Return [x, y] of the center of cell containing provided text 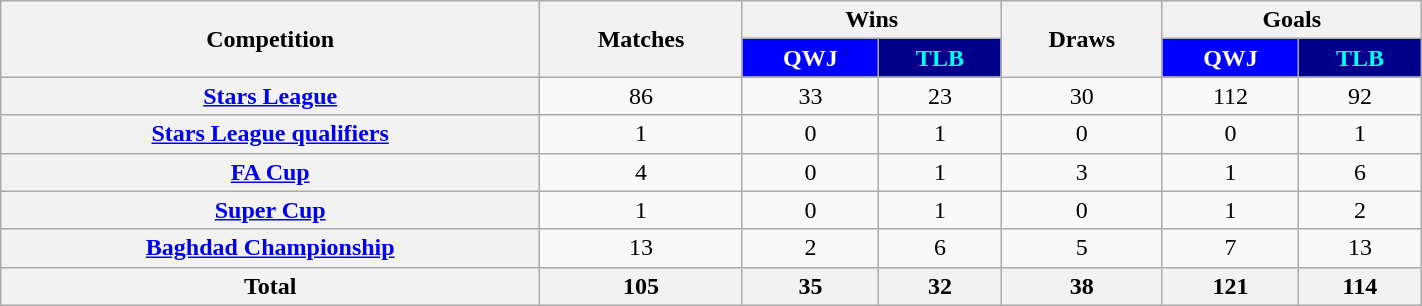
Total [270, 286]
30 [1082, 96]
Stars League [270, 96]
38 [1082, 286]
4 [642, 172]
23 [940, 96]
105 [642, 286]
Competition [270, 39]
86 [642, 96]
7 [1230, 248]
112 [1230, 96]
92 [1360, 96]
3 [1082, 172]
Wins [872, 20]
Draws [1082, 39]
114 [1360, 286]
Super Cup [270, 210]
Stars League qualifiers [270, 134]
35 [810, 286]
Matches [642, 39]
5 [1082, 248]
32 [940, 286]
Goals [1292, 20]
121 [1230, 286]
Baghdad Championship [270, 248]
FA Cup [270, 172]
33 [810, 96]
